From the cell containing the given text, extract its center point as [X, Y] coordinate. 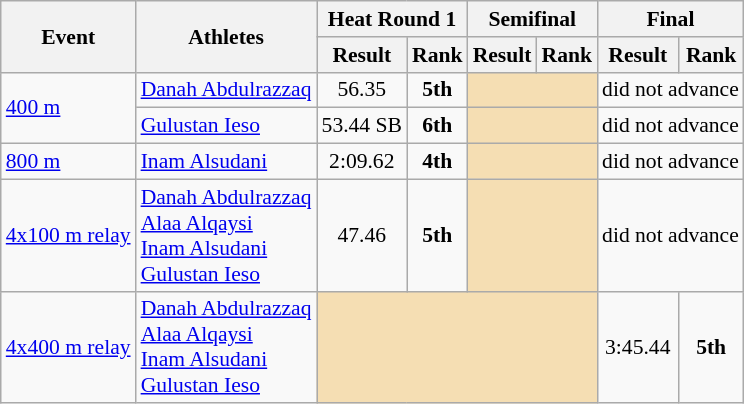
56.35 [362, 90]
53.44 SB [362, 126]
Final [670, 19]
3:45.44 [638, 347]
6th [438, 126]
4x400 m relay [68, 347]
2:09.62 [362, 162]
Inam Alsudani [226, 162]
Semifinal [532, 19]
4x100 m relay [68, 235]
800 m [68, 162]
4th [438, 162]
Gulustan Ieso [226, 126]
Heat Round 1 [392, 19]
Danah Abdulrazzaq [226, 90]
Event [68, 36]
Athletes [226, 36]
47.46 [362, 235]
400 m [68, 108]
